For the text-containing cell, return its midpoint in [X, Y] coordinate format. 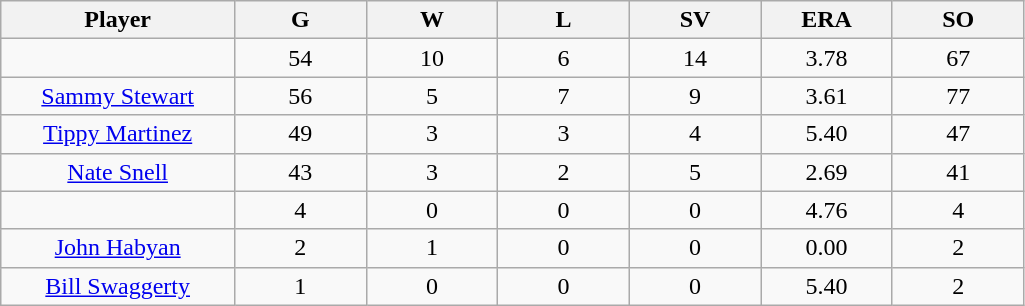
G [301, 20]
41 [958, 172]
SO [958, 20]
49 [301, 134]
0.00 [827, 248]
43 [301, 172]
4.76 [827, 210]
10 [432, 58]
Player [118, 20]
ERA [827, 20]
W [432, 20]
67 [958, 58]
54 [301, 58]
6 [564, 58]
56 [301, 96]
9 [695, 96]
47 [958, 134]
2.69 [827, 172]
7 [564, 96]
3.78 [827, 58]
L [564, 20]
Nate Snell [118, 172]
Tippy Martinez [118, 134]
3.61 [827, 96]
Sammy Stewart [118, 96]
14 [695, 58]
77 [958, 96]
John Habyan [118, 248]
SV [695, 20]
Bill Swaggerty [118, 286]
